Pinpoint the cell where the given text exists, returning its (x, y) midpoint coordinate. 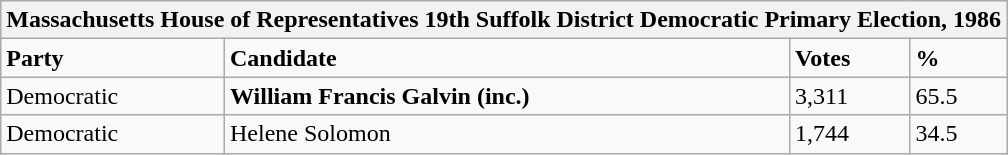
Party (113, 58)
Helene Solomon (508, 134)
Votes (850, 58)
Massachusetts House of Representatives 19th Suffolk District Democratic Primary Election, 1986 (504, 20)
1,744 (850, 134)
William Francis Galvin (inc.) (508, 96)
% (958, 58)
65.5 (958, 96)
34.5 (958, 134)
Candidate (508, 58)
3,311 (850, 96)
